Search for the cell housing the specified text and yield its (x, y) center coordinate. 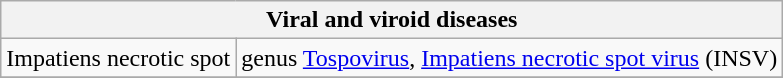
genus Tospovirus, Impatiens necrotic spot virus (INSV) (510, 58)
Impatiens necrotic spot (118, 58)
Viral and viroid diseases (392, 20)
